Locate the cell with the specified text and output its (X, Y) center coordinate. 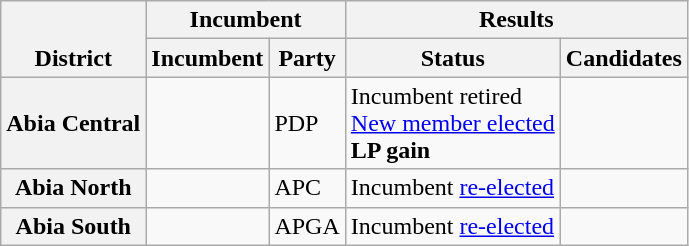
Status (452, 58)
Incumbent retiredNew member electedLP gain (452, 123)
Abia Central (74, 123)
Results (516, 20)
Candidates (624, 58)
Abia North (74, 188)
APGA (307, 226)
PDP (307, 123)
Abia South (74, 226)
APC (307, 188)
District (74, 39)
Party (307, 58)
